Search for the cell housing the specified text and yield its [x, y] center coordinate. 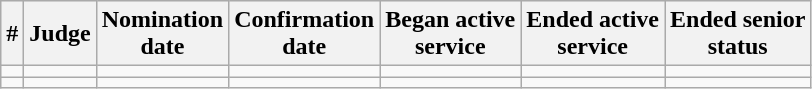
Confirmationdate [304, 34]
Began activeservice [450, 34]
Ended activeservice [593, 34]
Nominationdate [162, 34]
Judge [60, 34]
# [12, 34]
Ended seniorstatus [737, 34]
